Locate the cell with the specified text and output its [x, y] center coordinate. 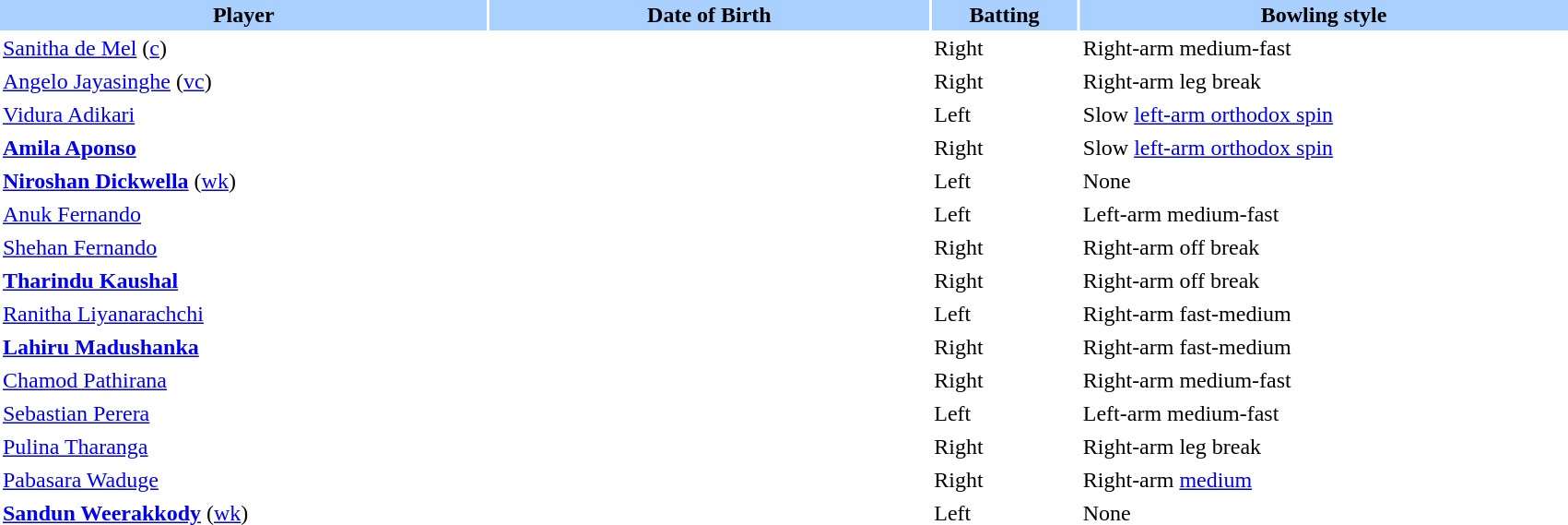
None [1324, 181]
Anuk Fernando [243, 214]
Vidura Adikari [243, 114]
Sanitha de Mel (c) [243, 48]
Niroshan Dickwella (wk) [243, 181]
Tharindu Kaushal [243, 280]
Right-arm medium [1324, 480]
Sebastian Perera [243, 413]
Date of Birth [710, 15]
Amila Aponso [243, 148]
Lahiru Madushanka [243, 347]
Pulina Tharanga [243, 447]
Angelo Jayasinghe (vc) [243, 81]
Ranitha Liyanarachchi [243, 314]
Chamod Pathirana [243, 380]
Player [243, 15]
Batting [1005, 15]
Shehan Fernando [243, 247]
Pabasara Waduge [243, 480]
Bowling style [1324, 15]
